Capture the cell that displays the provided text and extract its (X, Y) central coordinate. 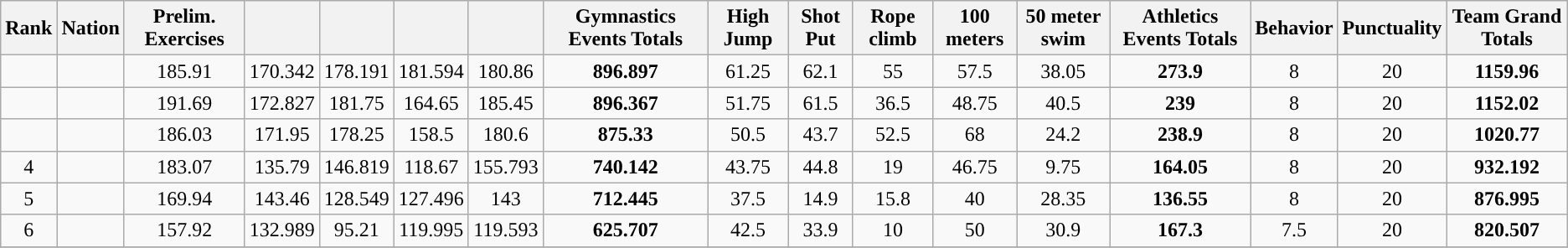
6 (28, 230)
171.95 (281, 135)
62.1 (821, 71)
24.2 (1064, 135)
136.55 (1179, 199)
28.35 (1064, 199)
875.33 (625, 135)
100 meters (975, 28)
48.75 (975, 103)
15.8 (893, 199)
178.191 (357, 71)
50.5 (748, 135)
164.05 (1179, 167)
1152.02 (1507, 103)
38.05 (1064, 71)
Punctuality (1392, 28)
119.593 (506, 230)
155.793 (506, 167)
19 (893, 167)
143.46 (281, 199)
50 meter swim (1064, 28)
10 (893, 230)
135.79 (281, 167)
52.5 (893, 135)
239 (1179, 103)
42.5 (748, 230)
118.67 (431, 167)
625.707 (625, 230)
50 (975, 230)
9.75 (1064, 167)
170.342 (281, 71)
Shot Put (821, 28)
5 (28, 199)
30.9 (1064, 230)
95.21 (357, 230)
Behavior (1294, 28)
44.8 (821, 167)
7.5 (1294, 230)
Rope climb (893, 28)
37.5 (748, 199)
4 (28, 167)
High Jump (748, 28)
172.827 (281, 103)
158.5 (431, 135)
186.03 (184, 135)
238.9 (1179, 135)
33.9 (821, 230)
61.5 (821, 103)
Prelim. Exercises (184, 28)
1020.77 (1507, 135)
146.819 (357, 167)
55 (893, 71)
119.995 (431, 230)
181.75 (357, 103)
57.5 (975, 71)
143 (506, 199)
43.75 (748, 167)
169.94 (184, 199)
132.989 (281, 230)
167.3 (1179, 230)
180.86 (506, 71)
128.549 (357, 199)
46.75 (975, 167)
1159.96 (1507, 71)
40 (975, 199)
273.9 (1179, 71)
712.445 (625, 199)
Team Grand Totals (1507, 28)
43.7 (821, 135)
164.65 (431, 103)
127.496 (431, 199)
14.9 (821, 199)
191.69 (184, 103)
180.6 (506, 135)
181.594 (431, 71)
Gymnastics Events Totals (625, 28)
896.897 (625, 71)
Athletics Events Totals (1179, 28)
178.25 (357, 135)
185.45 (506, 103)
51.75 (748, 103)
36.5 (893, 103)
Rank (28, 28)
157.92 (184, 230)
Nation (90, 28)
61.25 (748, 71)
68 (975, 135)
740.142 (625, 167)
896.367 (625, 103)
820.507 (1507, 230)
185.91 (184, 71)
932.192 (1507, 167)
876.995 (1507, 199)
40.5 (1064, 103)
183.07 (184, 167)
